Determine the [X, Y] coordinate at the center of the cell enclosing the given text.  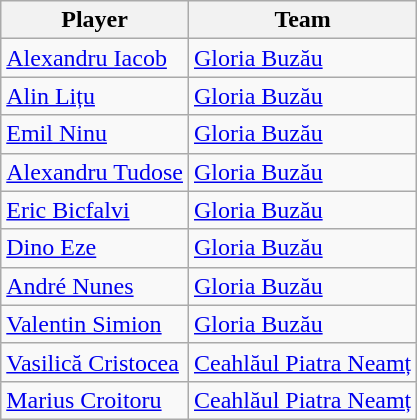
Dino Eze [95, 248]
Team [302, 20]
Emil Ninu [95, 134]
Alexandru Tudose [95, 172]
Alin Lițu [95, 96]
Eric Bicfalvi [95, 210]
Alexandru Iacob [95, 58]
Vasilică Cristocea [95, 362]
Player [95, 20]
Marius Croitoru [95, 400]
Valentin Simion [95, 324]
André Nunes [95, 286]
